Search for the cell housing the specified text and yield its (x, y) center coordinate. 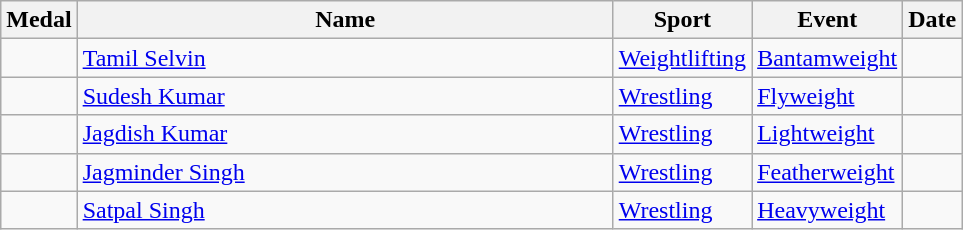
Jagminder Singh (345, 172)
Tamil Selvin (345, 58)
Sudesh Kumar (345, 96)
Flyweight (828, 96)
Jagdish Kumar (345, 134)
Satpal Singh (345, 210)
Event (828, 20)
Name (345, 20)
Bantamweight (828, 58)
Lightweight (828, 134)
Weightlifting (682, 58)
Medal (39, 20)
Heavyweight (828, 210)
Date (932, 20)
Featherweight (828, 172)
Sport (682, 20)
